From the cell containing the given text, extract its center point as [X, Y] coordinate. 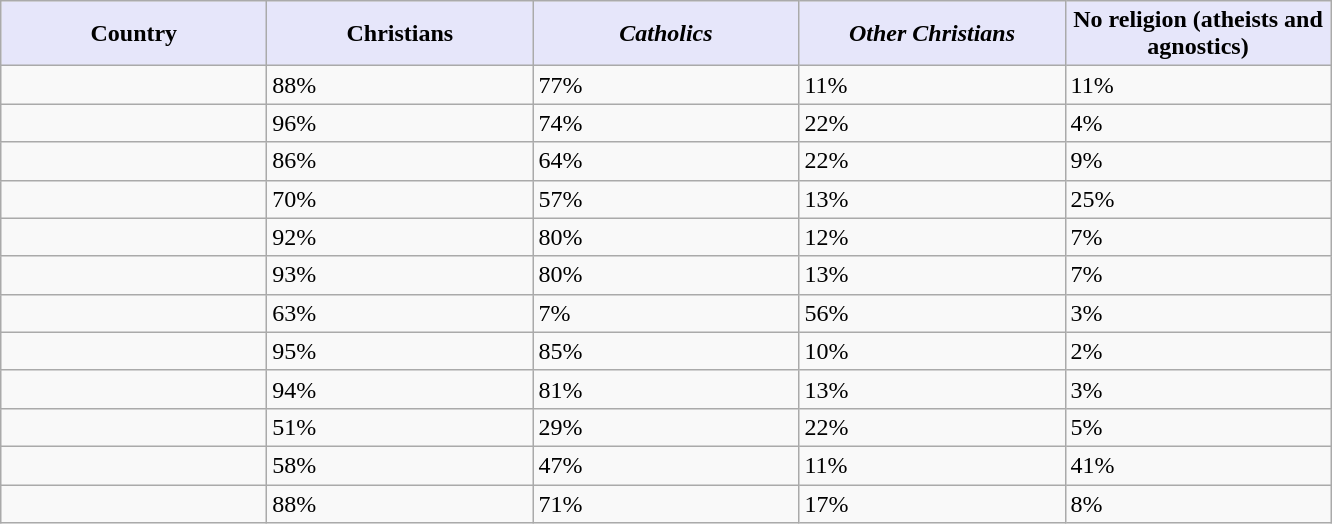
Catholics [666, 34]
Other Christians [932, 34]
47% [666, 465]
57% [666, 199]
77% [666, 85]
96% [400, 123]
5% [1198, 427]
63% [400, 313]
93% [400, 275]
94% [400, 389]
85% [666, 351]
10% [932, 351]
9% [1198, 161]
No religion (atheists and agnostics) [1198, 34]
Country [134, 34]
25% [1198, 199]
86% [400, 161]
29% [666, 427]
4% [1198, 123]
56% [932, 313]
71% [666, 503]
95% [400, 351]
8% [1198, 503]
Christians [400, 34]
17% [932, 503]
12% [932, 237]
2% [1198, 351]
81% [666, 389]
58% [400, 465]
74% [666, 123]
64% [666, 161]
92% [400, 237]
51% [400, 427]
70% [400, 199]
41% [1198, 465]
